Detect which cell encompasses the target text, then output its [X, Y] center coordinate. 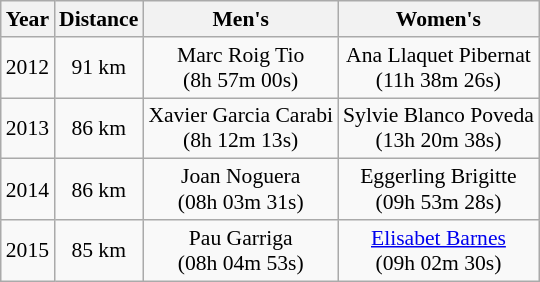
91 km [98, 68]
Joan Noguera(08h 03m 31s) [240, 190]
Elisabet Barnes(09h 02m 30s) [438, 250]
Men's [240, 19]
Year [28, 19]
Pau Garriga(08h 04m 53s) [240, 250]
Women's [438, 19]
2015 [28, 250]
Marc Roig Tio (8h 57m 00s) [240, 68]
85 km [98, 250]
Distance [98, 19]
Xavier Garcia Carabi (8h 12m 13s) [240, 128]
Ana Llaquet Pibernat (11h 38m 26s) [438, 68]
Sylvie Blanco Poveda (13h 20m 38s) [438, 128]
Eggerling Brigitte(09h 53m 28s) [438, 190]
2014 [28, 190]
2013 [28, 128]
2012 [28, 68]
